Scan for the cell matching the given text and deliver its (X, Y) coordinate at center. 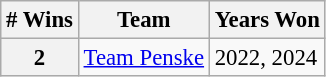
2 (40, 58)
Years Won (267, 20)
2022, 2024 (267, 58)
# Wins (40, 20)
Team Penske (144, 58)
Team (144, 20)
